Scan for the cell matching the given text and deliver its [X, Y] coordinate at center. 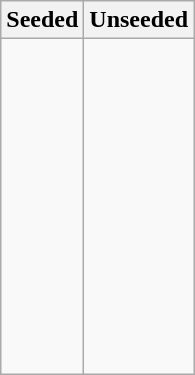
Seeded [42, 20]
Unseeded [139, 20]
